From the cell containing the given text, extract its center point as [X, Y] coordinate. 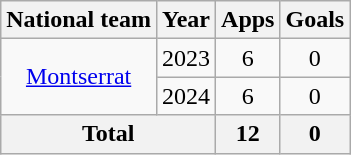
Year [186, 20]
Total [108, 134]
12 [248, 134]
National team [79, 20]
Montserrat [79, 77]
2023 [186, 58]
2024 [186, 96]
Apps [248, 20]
Goals [315, 20]
